Search for the cell housing the specified text and yield its [x, y] center coordinate. 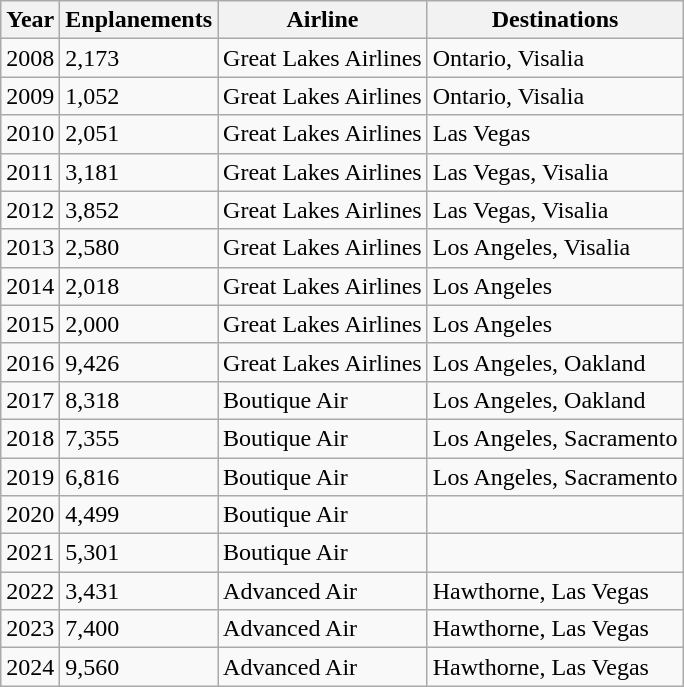
2012 [30, 210]
2009 [30, 96]
2,173 [139, 58]
2,580 [139, 248]
2,018 [139, 286]
Los Angeles, Visalia [555, 248]
2016 [30, 362]
2021 [30, 553]
6,816 [139, 477]
Enplanements [139, 20]
9,426 [139, 362]
2,000 [139, 324]
2023 [30, 629]
2008 [30, 58]
2024 [30, 667]
2013 [30, 248]
2018 [30, 438]
2022 [30, 591]
3,431 [139, 591]
2010 [30, 134]
Las Vegas [555, 134]
2019 [30, 477]
8,318 [139, 400]
2020 [30, 515]
2,051 [139, 134]
5,301 [139, 553]
Destinations [555, 20]
3,852 [139, 210]
7,355 [139, 438]
2011 [30, 172]
2014 [30, 286]
9,560 [139, 667]
2017 [30, 400]
3,181 [139, 172]
2015 [30, 324]
Airline [323, 20]
7,400 [139, 629]
1,052 [139, 96]
4,499 [139, 515]
Year [30, 20]
